Scan for the cell matching the given text and deliver its [x, y] coordinate at center. 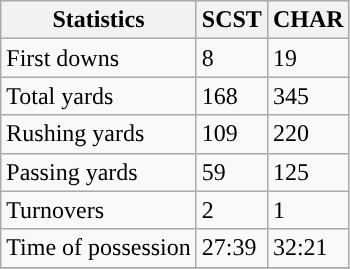
168 [232, 96]
8 [232, 58]
345 [308, 96]
32:21 [308, 248]
First downs [99, 58]
CHAR [308, 20]
125 [308, 172]
Rushing yards [99, 134]
2 [232, 210]
Time of possession [99, 248]
27:39 [232, 248]
Turnovers [99, 210]
220 [308, 134]
Statistics [99, 20]
1 [308, 210]
Passing yards [99, 172]
19 [308, 58]
109 [232, 134]
SCST [232, 20]
59 [232, 172]
Total yards [99, 96]
